Determine the [X, Y] coordinate at the center of the cell enclosing the given text.  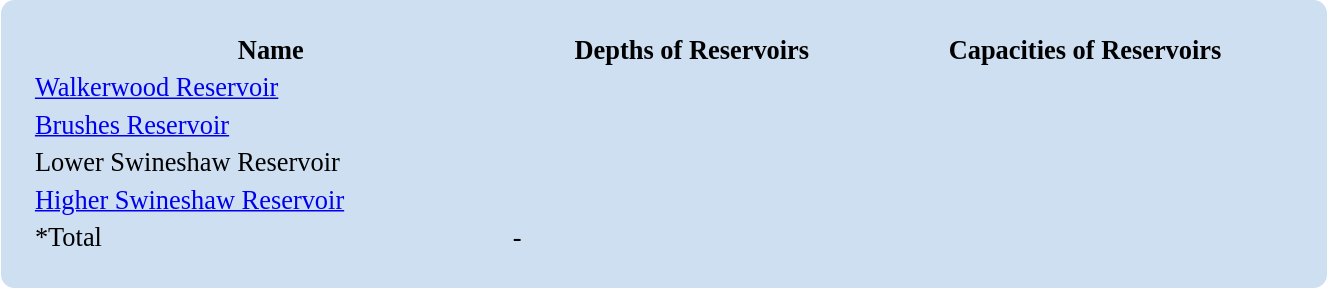
Name [270, 50]
Walkerwood Reservoir [270, 87]
*Total [270, 237]
Depths of Reservoirs [692, 50]
Lower Swineshaw Reservoir [270, 163]
- [692, 237]
Brushes Reservoir [270, 125]
Higher Swineshaw Reservoir [270, 200]
Capacities of Reservoirs [1084, 50]
